Capture the cell that displays the provided text and extract its [x, y] central coordinate. 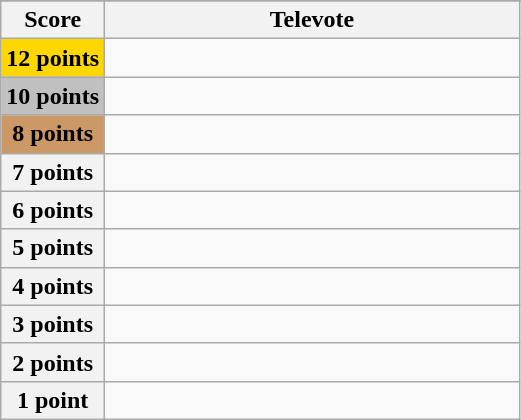
3 points [53, 324]
Televote [312, 20]
Score [53, 20]
6 points [53, 210]
4 points [53, 286]
7 points [53, 172]
10 points [53, 96]
1 point [53, 400]
8 points [53, 134]
12 points [53, 58]
5 points [53, 248]
2 points [53, 362]
